Find where the given text appears and provide that cell's center as [x, y] coordinate. 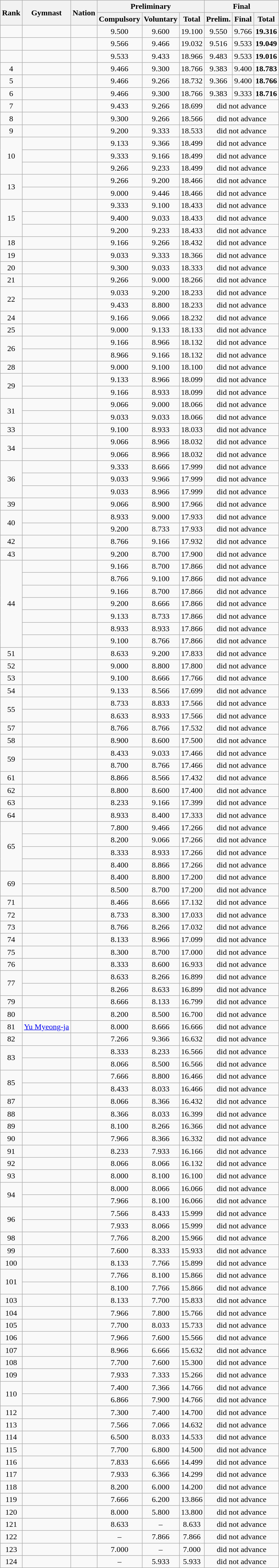
80 [11, 1014]
Prelim. [218, 19]
13.800 [192, 1512]
18.366 [192, 255]
Nation [84, 13]
61 [11, 778]
9.550 [218, 31]
113 [11, 1425]
85 [11, 1083]
16.799 [192, 1002]
9.566 [119, 44]
79 [11, 1002]
62 [11, 790]
19.049 [266, 44]
9.516 [218, 44]
9.600 [161, 31]
15.632 [192, 1350]
83 [11, 1058]
26 [11, 348]
18.033 [192, 430]
64 [11, 815]
28 [11, 367]
7.366 [161, 1388]
82 [11, 1039]
17.000 [192, 952]
17.333 [192, 815]
16.700 [192, 1014]
69 [11, 884]
18.266 [192, 280]
15.566 [192, 1338]
104 [11, 1313]
96 [11, 1220]
18.566 [192, 118]
100 [11, 1263]
88 [11, 1114]
112 [11, 1412]
91 [11, 1151]
34 [11, 448]
52 [11, 666]
120 [11, 1512]
107 [11, 1350]
19 [11, 255]
17.500 [192, 740]
14.299 [192, 1475]
16.432 [192, 1101]
18.699 [192, 106]
116 [11, 1462]
7.266 [119, 1039]
8.466 [119, 902]
81 [11, 1027]
17.966 [192, 504]
57 [11, 728]
101 [11, 1282]
6.366 [161, 1475]
13.866 [192, 1499]
118 [11, 1487]
18.533 [192, 131]
17.132 [192, 902]
14.200 [192, 1487]
14.499 [192, 1462]
33 [11, 430]
51 [11, 653]
Preliminary [151, 7]
8.833 [161, 703]
6 [11, 93]
9.766 [243, 31]
16.632 [192, 1039]
16.666 [192, 1027]
5 [11, 81]
17.399 [192, 803]
93 [11, 1176]
40 [11, 523]
63 [11, 803]
Rank [11, 13]
106 [11, 1338]
77 [11, 983]
65 [11, 846]
18.232 [192, 317]
16.399 [192, 1114]
55 [11, 709]
18.966 [192, 56]
123 [11, 1549]
6.000 [161, 1487]
17.033 [192, 915]
15.933 [192, 1251]
14.533 [192, 1437]
7.300 [119, 1412]
15 [11, 218]
18.333 [192, 268]
76 [11, 965]
75 [11, 952]
16.366 [192, 1126]
10 [11, 156]
31 [11, 411]
58 [11, 740]
94 [11, 1195]
17.099 [192, 939]
15.266 [192, 1375]
121 [11, 1524]
Voluntary [161, 19]
15.966 [192, 1238]
5.800 [161, 1512]
108 [11, 1363]
42 [11, 541]
90 [11, 1138]
17.400 [192, 790]
6.200 [161, 1499]
18.100 [192, 367]
9.483 [218, 56]
13 [11, 187]
92 [11, 1164]
17.532 [192, 728]
Gymnast [46, 13]
7.066 [161, 1425]
6.800 [161, 1450]
19.016 [266, 56]
7 [11, 106]
19.032 [192, 44]
39 [11, 504]
18.432 [192, 243]
74 [11, 939]
24 [11, 317]
6.500 [119, 1437]
9 [11, 131]
9.500 [119, 31]
16.332 [192, 1138]
18.732 [192, 81]
16.132 [192, 1164]
43 [11, 554]
36 [11, 479]
17.900 [192, 554]
53 [11, 678]
87 [11, 1101]
18.133 [192, 330]
16.100 [192, 1176]
73 [11, 927]
114 [11, 1437]
15.733 [192, 1325]
14.632 [192, 1425]
17.932 [192, 541]
15.833 [192, 1300]
21 [11, 280]
105 [11, 1325]
22 [11, 299]
54 [11, 691]
4 [11, 69]
8 [11, 118]
Yu Myeong-ja [46, 1027]
117 [11, 1475]
89 [11, 1126]
7.833 [119, 1462]
99 [11, 1251]
19.100 [192, 31]
16.933 [192, 965]
19.316 [266, 31]
103 [11, 1300]
29 [11, 386]
71 [11, 902]
15.300 [192, 1363]
110 [11, 1394]
122 [11, 1537]
119 [11, 1499]
17.766 [192, 678]
Compulsory [119, 19]
59 [11, 759]
15.766 [192, 1313]
7.333 [161, 1375]
25 [11, 330]
44 [11, 604]
72 [11, 915]
109 [11, 1375]
17.833 [192, 653]
124 [11, 1562]
15.899 [192, 1263]
7.900 [161, 1400]
6.866 [119, 1400]
17.032 [192, 927]
18.716 [266, 93]
115 [11, 1450]
9.966 [161, 479]
16.166 [192, 1151]
20 [11, 268]
18.783 [266, 69]
98 [11, 1238]
18 [11, 243]
9.446 [161, 193]
17.699 [192, 691]
17.800 [192, 666]
17.432 [192, 778]
14.700 [192, 1412]
14.500 [192, 1450]
